Find where the given text appears and provide that cell's center as [X, Y] coordinate. 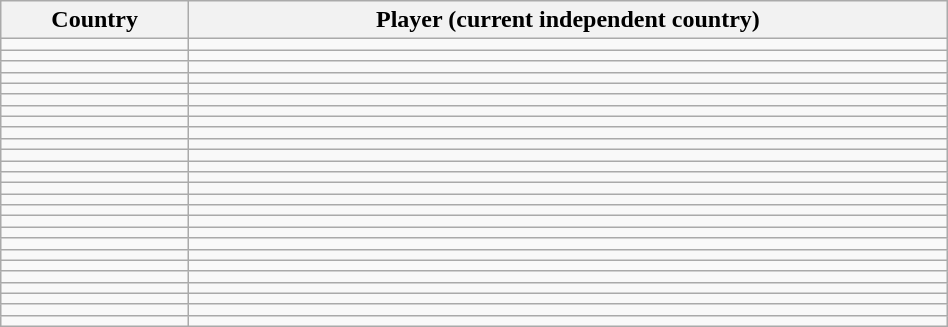
Player (current independent country) [568, 20]
Country [95, 20]
